Locate the cell with the specified text and output its [x, y] center coordinate. 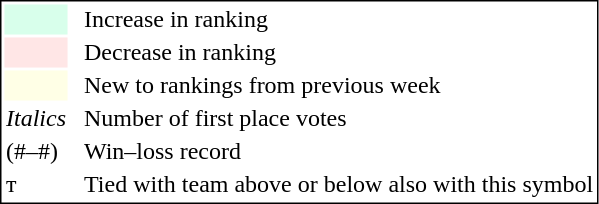
Decrease in ranking [338, 53]
Increase in ranking [338, 19]
Win–loss record [338, 151]
New to rankings from previous week [338, 85]
Tied with team above or below also with this symbol [338, 185]
т [36, 185]
Number of first place votes [338, 119]
(#–#) [36, 151]
Italics [36, 119]
